From the cell containing the given text, extract its center point as (X, Y) coordinate. 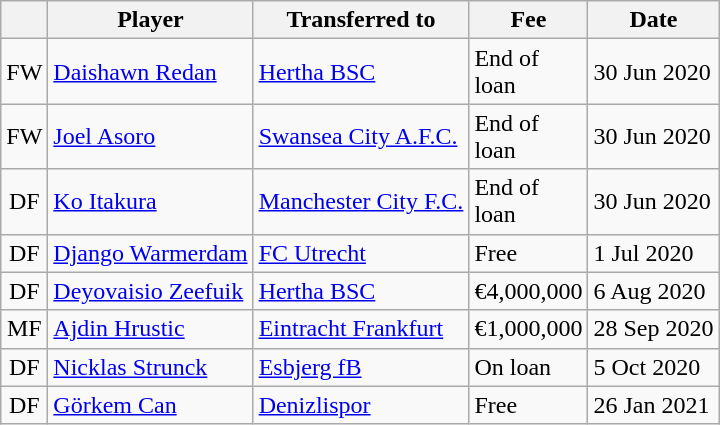
FC Utrecht (361, 253)
5 Oct 2020 (654, 367)
Görkem Can (150, 405)
Nicklas Strunck (150, 367)
Ko Itakura (150, 202)
Manchester City F.C. (361, 202)
Daishawn Redan (150, 72)
Swansea City A.F.C. (361, 136)
MF (24, 329)
Date (654, 20)
Ajdin Hrustic (150, 329)
Denizlispor (361, 405)
Esbjerg fB (361, 367)
Transferred to (361, 20)
6 Aug 2020 (654, 291)
28 Sep 2020 (654, 329)
Player (150, 20)
€1,000,000 (528, 329)
Fee (528, 20)
Joel Asoro (150, 136)
Deyovaisio Zeefuik (150, 291)
Django Warmerdam (150, 253)
On loan (528, 367)
26 Jan 2021 (654, 405)
€4,000,000 (528, 291)
Eintracht Frankfurt (361, 329)
1 Jul 2020 (654, 253)
